Pinpoint the cell where the given text exists, returning its [x, y] midpoint coordinate. 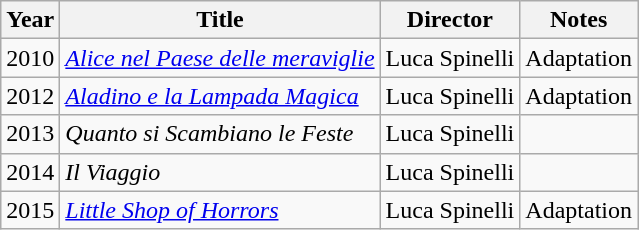
2015 [30, 210]
Director [450, 20]
Alice nel Paese delle meraviglie [220, 58]
2013 [30, 134]
Title [220, 20]
2010 [30, 58]
Quanto si Scambiano le Feste [220, 134]
2014 [30, 172]
Year [30, 20]
2012 [30, 96]
Il Viaggio [220, 172]
Little Shop of Horrors [220, 210]
Notes [579, 20]
Aladino e la Lampada Magica [220, 96]
